Capture the cell that displays the provided text and extract its [X, Y] central coordinate. 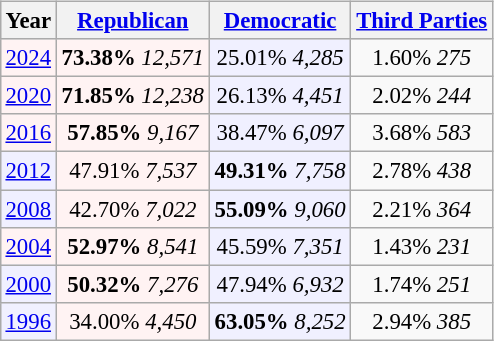
1.43% 231 [422, 246]
Democratic [280, 21]
34.00% 4,450 [132, 321]
26.13% 4,451 [280, 96]
45.59% 7,351 [280, 246]
2.78% 438 [422, 171]
Year [28, 21]
2004 [28, 246]
50.32% 7,276 [132, 284]
2.21% 364 [422, 209]
52.97% 8,541 [132, 246]
2.02% 244 [422, 96]
49.31% 7,758 [280, 171]
2008 [28, 209]
2000 [28, 284]
25.01% 4,285 [280, 58]
Third Parties [422, 21]
3.68% 583 [422, 133]
42.70% 7,022 [132, 209]
1996 [28, 321]
38.47% 6,097 [280, 133]
47.91% 7,537 [132, 171]
2024 [28, 58]
71.85% 12,238 [132, 96]
1.74% 251 [422, 284]
2.94% 385 [422, 321]
2016 [28, 133]
63.05% 8,252 [280, 321]
55.09% 9,060 [280, 209]
47.94% 6,932 [280, 284]
2012 [28, 171]
Republican [132, 21]
73.38% 12,571 [132, 58]
2020 [28, 96]
1.60% 275 [422, 58]
57.85% 9,167 [132, 133]
